Determine the (X, Y) coordinate at the center of the cell enclosing the given text.  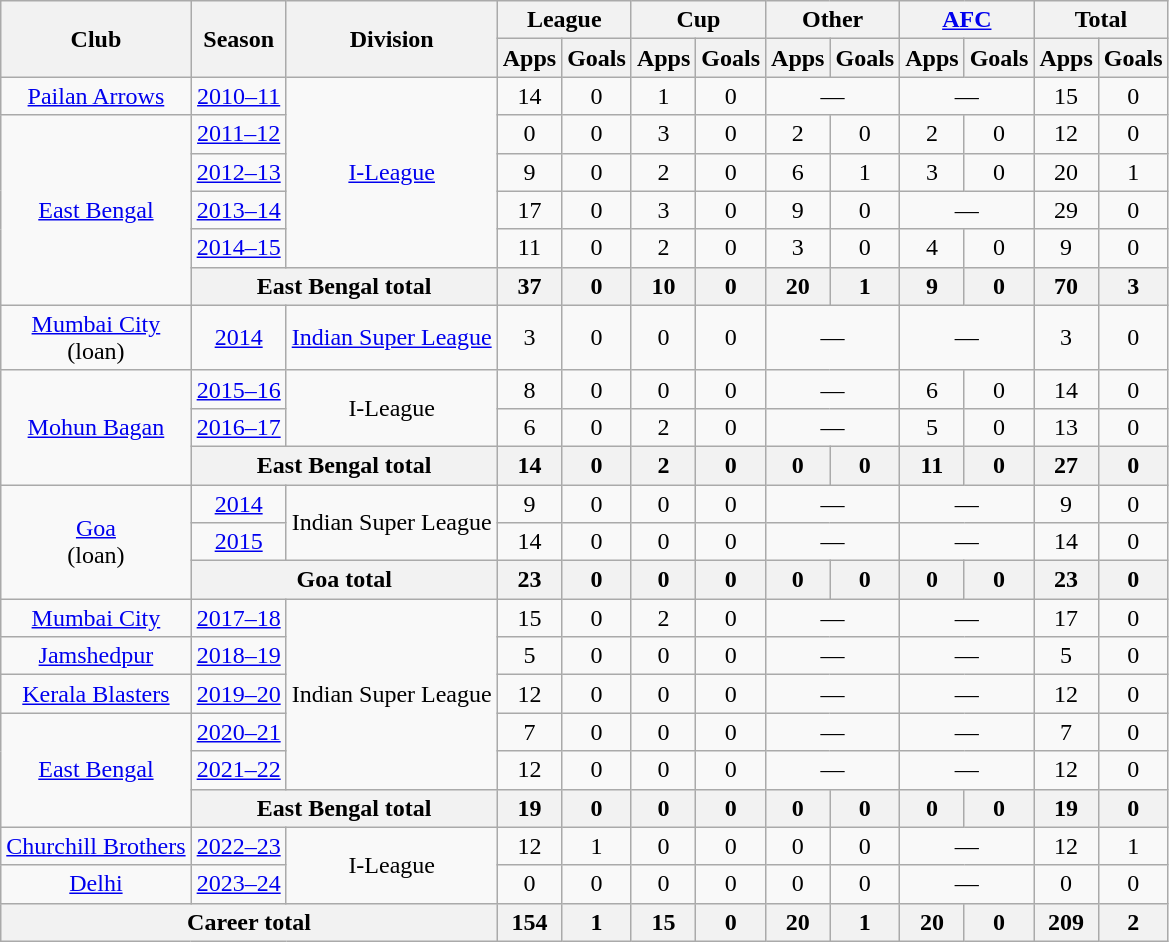
2020–21 (238, 732)
Churchill Brothers (96, 846)
2012–13 (238, 172)
2017–18 (238, 618)
4 (932, 248)
Career total (249, 922)
Total (1101, 20)
10 (663, 286)
29 (1066, 210)
2014–15 (238, 248)
Division (392, 39)
AFC (967, 20)
Jamshedpur (96, 656)
2019–20 (238, 694)
8 (529, 389)
Mumbai City (loan) (96, 338)
209 (1066, 922)
70 (1066, 286)
Club (96, 39)
Other (833, 20)
154 (529, 922)
Goa total (344, 580)
13 (1066, 427)
2015–16 (238, 389)
2011–12 (238, 134)
Season (238, 39)
2015 (238, 542)
2018–19 (238, 656)
Cup (698, 20)
Delhi (96, 884)
2010–11 (238, 96)
37 (529, 286)
Pailan Arrows (96, 96)
Mohun Bagan (96, 427)
2022–23 (238, 846)
Kerala Blasters (96, 694)
Mumbai City (96, 618)
2013–14 (238, 210)
27 (1066, 465)
2023–24 (238, 884)
Goa (loan) (96, 541)
2016–17 (238, 427)
League (564, 20)
2021–22 (238, 770)
